Detect which cell encompasses the target text, then output its (X, Y) center coordinate. 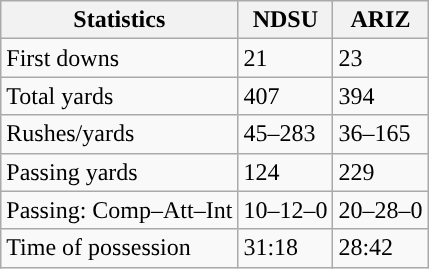
Total yards (120, 96)
First downs (120, 58)
NDSU (286, 20)
10–12–0 (286, 210)
ARIZ (380, 20)
Statistics (120, 20)
Rushes/yards (120, 134)
Time of possession (120, 248)
20–28–0 (380, 210)
Passing yards (120, 172)
45–283 (286, 134)
28:42 (380, 248)
229 (380, 172)
Passing: Comp–Att–Int (120, 210)
21 (286, 58)
407 (286, 96)
36–165 (380, 134)
23 (380, 58)
31:18 (286, 248)
124 (286, 172)
394 (380, 96)
